Return the (X, Y) coordinate for the center point of the cell that contains the specified text.  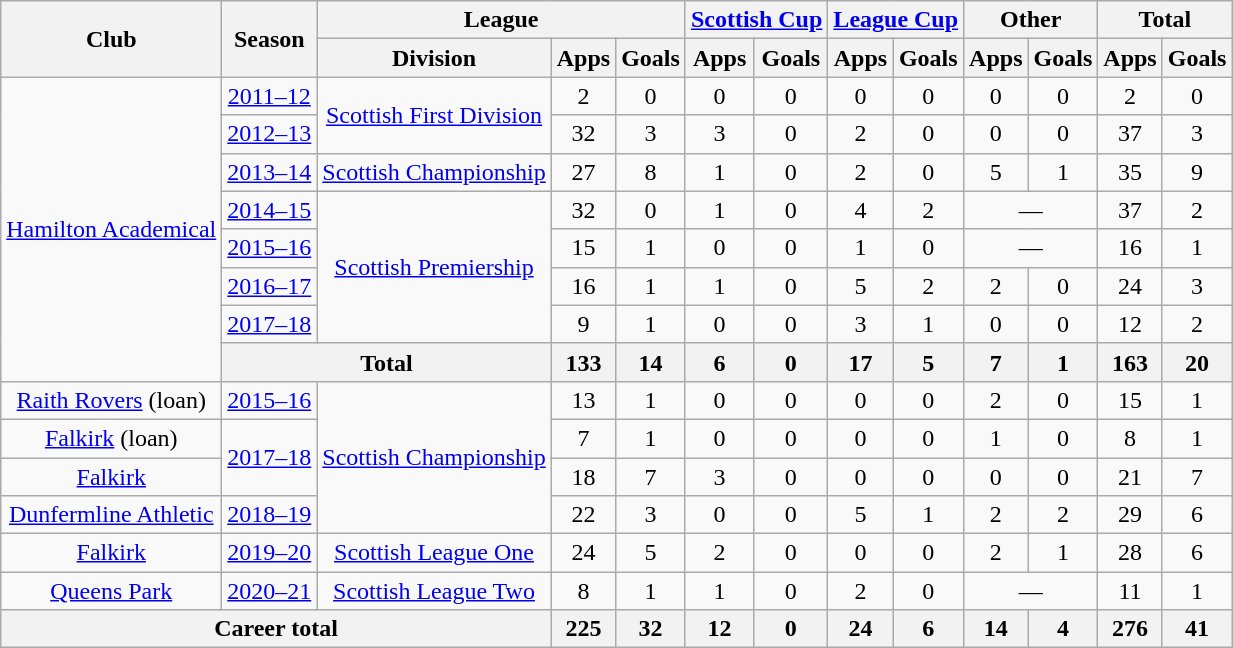
2018–19 (270, 515)
18 (583, 477)
Raith Rovers (loan) (112, 400)
28 (1130, 553)
Scottish Cup (756, 20)
Queens Park (112, 591)
Hamilton Academical (112, 229)
22 (583, 515)
Scottish First Division (434, 115)
20 (1197, 362)
276 (1130, 629)
225 (583, 629)
2012–13 (270, 134)
2014–15 (270, 210)
2020–21 (270, 591)
Dunfermline Athletic (112, 515)
2011–12 (270, 96)
17 (860, 362)
Scottish League Two (434, 591)
133 (583, 362)
21 (1130, 477)
Scottish League One (434, 553)
League Cup (896, 20)
Club (112, 39)
Scottish Premiership (434, 267)
Other (1031, 20)
Career total (276, 629)
13 (583, 400)
Division (434, 58)
29 (1130, 515)
Season (270, 39)
35 (1130, 172)
Falkirk (loan) (112, 438)
2016–17 (270, 286)
League (502, 20)
27 (583, 172)
11 (1130, 591)
2019–20 (270, 553)
41 (1197, 629)
163 (1130, 362)
2013–14 (270, 172)
